Detect which cell encompasses the target text, then output its [x, y] center coordinate. 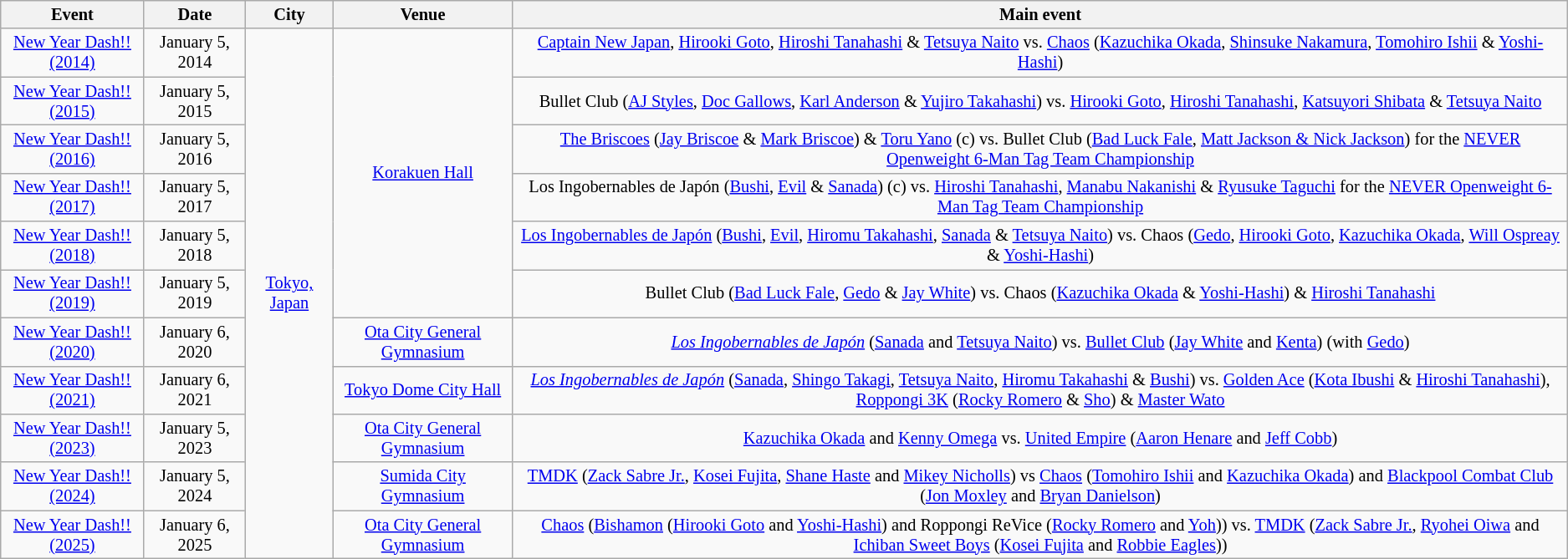
January 6, 2021 [195, 390]
New Year Dash!! (2018) [72, 246]
New Year Dash!! (2014) [72, 53]
January 5, 2015 [195, 101]
January 5, 2024 [195, 486]
New Year Dash!! (2016) [72, 149]
Kazuchika Okada and Kenny Omega vs. United Empire (Aaron Henare and Jeff Cobb) [1040, 438]
January 5, 2019 [195, 293]
New Year Dash!! (2015) [72, 101]
New Year Dash!! (2020) [72, 342]
Korakuen Hall [423, 173]
January 6, 2020 [195, 342]
Tokyo Dome City Hall [423, 390]
New Year Dash!! (2024) [72, 486]
Main event [1040, 14]
Bullet Club (AJ Styles, Doc Gallows, Karl Anderson & Yujiro Takahashi) vs. Hirooki Goto, Hiroshi Tanahashi, Katsuyori Shibata & Tetsuya Naito [1040, 101]
Sumida City Gymnasium [423, 486]
Bullet Club (Bad Luck Fale, Gedo & Jay White) vs. Chaos (Kazuchika Okada & Yoshi-Hashi) & Hiroshi Tanahashi [1040, 293]
Date [195, 14]
New Year Dash!! (2019) [72, 293]
January 5, 2018 [195, 246]
January 5, 2017 [195, 197]
Los Ingobernables de Japón (Sanada and Tetsuya Naito) vs. Bullet Club (Jay White and Kenta) (with Gedo) [1040, 342]
New Year Dash!! (2023) [72, 438]
City [289, 14]
Tokyo, Japan [289, 293]
January 5, 2016 [195, 149]
Venue [423, 14]
New Year Dash!! (2017) [72, 197]
New Year Dash!! (2025) [72, 535]
January 6, 2025 [195, 535]
Captain New Japan, Hirooki Goto, Hiroshi Tanahashi & Tetsuya Naito vs. Chaos (Kazuchika Okada, Shinsuke Nakamura, Tomohiro Ishii & Yoshi-Hashi) [1040, 53]
New Year Dash!! (2021) [72, 390]
January 5, 2023 [195, 438]
Event [72, 14]
January 5, 2014 [195, 53]
